Determine the [x, y] coordinate at the center of the cell enclosing the given text.  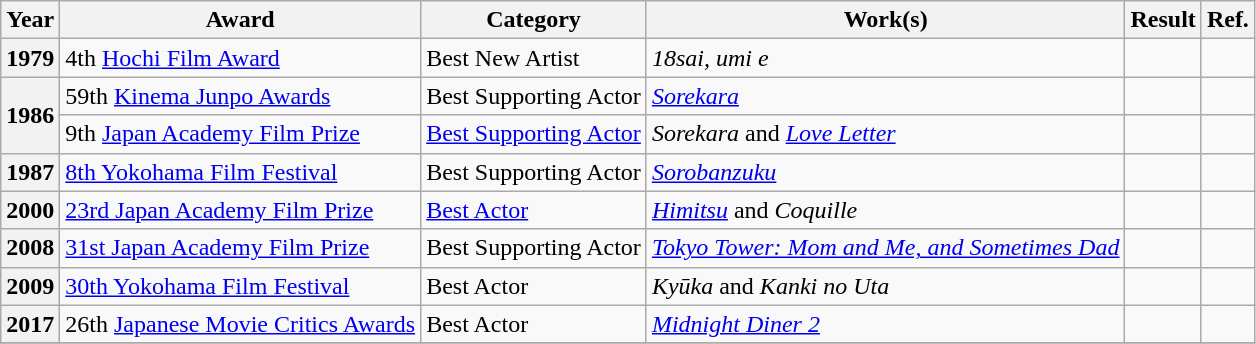
1979 [30, 58]
2009 [30, 286]
Award [240, 20]
Sorekara and Love Letter [886, 134]
1987 [30, 172]
Best New Artist [534, 58]
4th Hochi Film Award [240, 58]
30th Yokohama Film Festival [240, 286]
2017 [30, 324]
2000 [30, 210]
Work(s) [886, 20]
Tokyo Tower: Mom and Me, and Sometimes Dad [886, 248]
Category [534, 20]
Ref. [1228, 20]
Kyūka and Kanki no Uta [886, 286]
59th Kinema Junpo Awards [240, 96]
31st Japan Academy Film Prize [240, 248]
1986 [30, 115]
2008 [30, 248]
Sorobanzuku [886, 172]
Year [30, 20]
Midnight Diner 2 [886, 324]
9th Japan Academy Film Prize [240, 134]
Result [1163, 20]
Sorekara [886, 96]
Himitsu and Coquille [886, 210]
23rd Japan Academy Film Prize [240, 210]
8th Yokohama Film Festival [240, 172]
26th Japanese Movie Critics Awards [240, 324]
18sai, umi e [886, 58]
